For the text-containing cell, return its midpoint in (x, y) coordinate format. 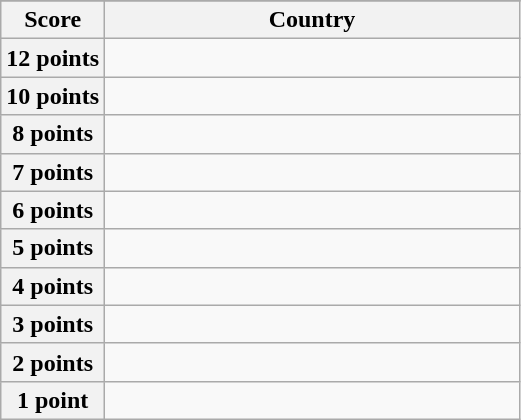
4 points (53, 286)
Country (312, 20)
12 points (53, 58)
1 point (53, 400)
8 points (53, 134)
7 points (53, 172)
5 points (53, 248)
10 points (53, 96)
2 points (53, 362)
Score (53, 20)
6 points (53, 210)
3 points (53, 324)
